Return the (x, y) coordinate for the center point of the cell that contains the specified text.  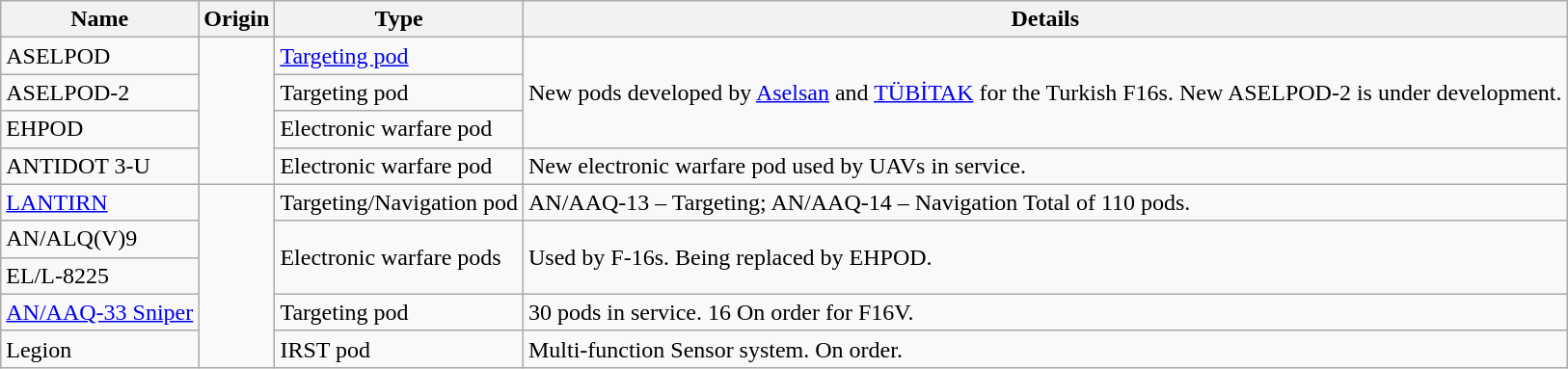
LANTIRN (100, 202)
IRST pod (399, 349)
AN/ALQ(V)9 (100, 239)
30 pods in service. 16 On order for F16V. (1045, 312)
ASELPOD-2 (100, 92)
Targeting/Navigation pod (399, 202)
Type (399, 19)
Multi-function Sensor system. On order. (1045, 349)
Origin (237, 19)
AN/AAQ-13 – Targeting; AN/AAQ-14 – Navigation Total of 110 pods. (1045, 202)
New electronic warfare pod used by UAVs in service. (1045, 166)
New pods developed by Aselsan and TÜBİTAK for the Turkish F16s. New ASELPOD-2 is under development. (1045, 92)
EHPOD (100, 129)
EL/L-8225 (100, 276)
Legion (100, 349)
Used by F-16s. Being replaced by EHPOD. (1045, 257)
Name (100, 19)
ASELPOD (100, 56)
ANTIDOT 3-U (100, 166)
Details (1045, 19)
AN/AAQ-33 Sniper (100, 312)
Electronic warfare pods (399, 257)
